Find where the given text appears and provide that cell's center as [X, Y] coordinate. 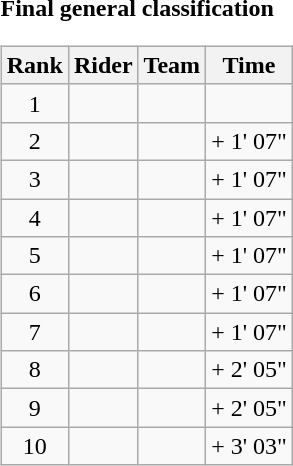
2 [34, 141]
10 [34, 446]
Rider [103, 65]
1 [34, 103]
3 [34, 179]
Team [172, 65]
+ 3' 03" [250, 446]
4 [34, 217]
9 [34, 408]
8 [34, 370]
7 [34, 332]
6 [34, 294]
5 [34, 256]
Rank [34, 65]
Time [250, 65]
